Return (X, Y) of the center of cell containing provided text 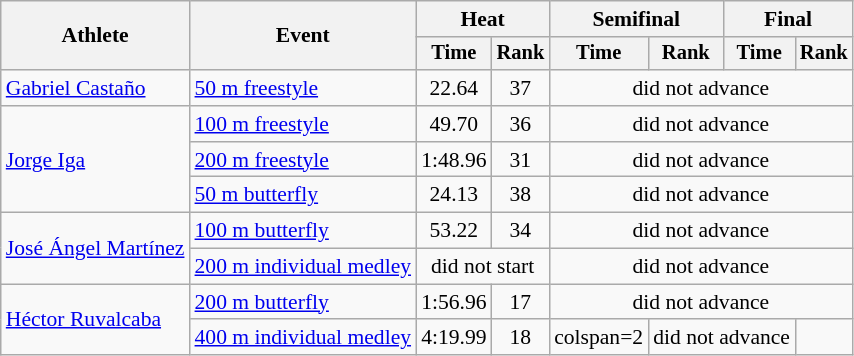
did not start (482, 267)
49.70 (454, 124)
José Ángel Martínez (96, 248)
34 (521, 231)
53.22 (454, 231)
22.64 (454, 88)
Athlete (96, 36)
37 (521, 88)
Jorge Iga (96, 160)
Semifinal (636, 19)
200 m individual medley (304, 267)
colspan=2 (598, 338)
Final (788, 19)
200 m butterfly (304, 302)
Event (304, 36)
1:56.96 (454, 302)
50 m butterfly (304, 195)
31 (521, 160)
50 m freestyle (304, 88)
36 (521, 124)
4:19.99 (454, 338)
38 (521, 195)
Héctor Ruvalcaba (96, 320)
18 (521, 338)
Gabriel Castaño (96, 88)
1:48.96 (454, 160)
24.13 (454, 195)
100 m freestyle (304, 124)
Heat (482, 19)
100 m butterfly (304, 231)
200 m freestyle (304, 160)
400 m individual medley (304, 338)
17 (521, 302)
